Pinpoint the cell where the given text exists, returning its (x, y) midpoint coordinate. 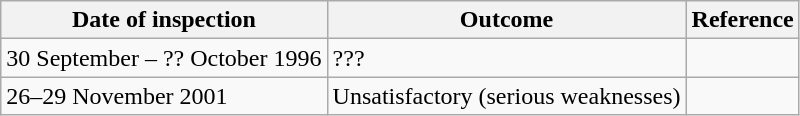
30 September – ?? October 1996 (164, 58)
Outcome (506, 20)
??? (506, 58)
26–29 November 2001 (164, 96)
Date of inspection (164, 20)
Reference (742, 20)
Unsatisfactory (serious weaknesses) (506, 96)
